From the cell containing the given text, extract its center point as (X, Y) coordinate. 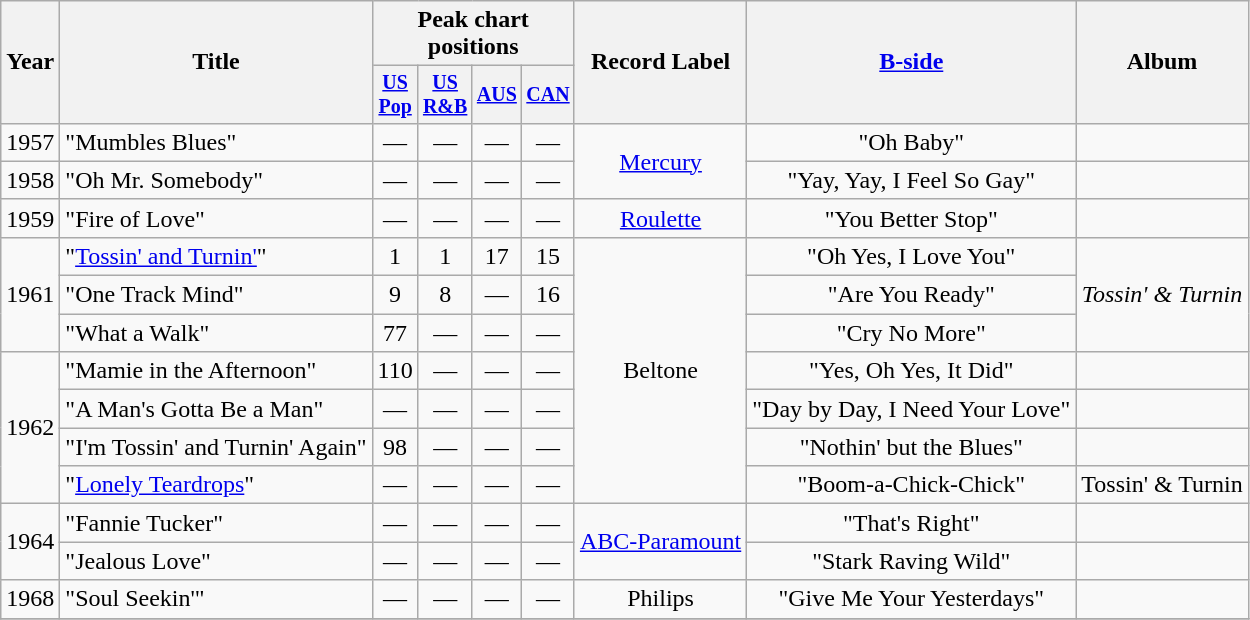
USPop (395, 94)
1961 (30, 294)
B-side (912, 62)
"Boom-a-Chick-Chick" (912, 485)
"Cry No More" (912, 333)
"Oh Yes, I Love You" (912, 256)
9 (395, 295)
"Are You Ready" (912, 295)
"Mumbles Blues" (216, 142)
15 (548, 256)
1962 (30, 428)
"Yes, Oh Yes, It Did" (912, 371)
Record Label (660, 62)
Peak chartpositions (473, 34)
"Fire of Love" (216, 218)
"Lonely Teardrops" (216, 485)
"I'm Tossin' and Turnin' Again" (216, 447)
1964 (30, 542)
"Jealous Love" (216, 561)
"One Track Mind" (216, 295)
Beltone (660, 370)
16 (548, 295)
1959 (30, 218)
17 (496, 256)
1958 (30, 180)
110 (395, 371)
"Oh Baby" (912, 142)
"Day by Day, I Need Your Love" (912, 409)
1957 (30, 142)
"Stark Raving Wild" (912, 561)
CAN (548, 94)
"Give Me Your Yesterdays" (912, 599)
Year (30, 62)
77 (395, 333)
"That's Right" (912, 523)
"Soul Seekin'" (216, 599)
1968 (30, 599)
Mercury (660, 161)
Roulette (660, 218)
98 (395, 447)
"Tossin' and Turnin'" (216, 256)
ABC-Paramount (660, 542)
8 (445, 295)
USR&B (445, 94)
Album (1162, 62)
"A Man's Gotta Be a Man" (216, 409)
Philips (660, 599)
Title (216, 62)
"Fannie Tucker" (216, 523)
AUS (496, 94)
"What a Walk" (216, 333)
"Mamie in the Afternoon" (216, 371)
"You Better Stop" (912, 218)
"Oh Mr. Somebody" (216, 180)
"Yay, Yay, I Feel So Gay" (912, 180)
"Nothin' but the Blues" (912, 447)
